Determine the [x, y] coordinate at the center of the cell enclosing the given text.  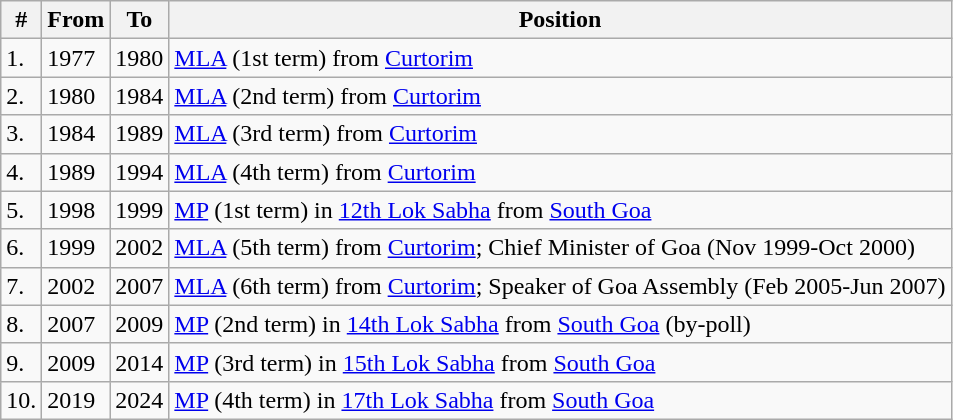
MLA (4th term) from Curtorim [560, 172]
2. [22, 96]
5. [22, 210]
MP (4th term) in 17th Lok Sabha from South Goa [560, 400]
9. [22, 362]
MLA (6th term) from Curtorim; Speaker of Goa Assembly (Feb 2005-Jun 2007) [560, 286]
From [76, 20]
MLA (1st term) from Curtorim [560, 58]
MP (3rd term) in 15th Lok Sabha from South Goa [560, 362]
8. [22, 324]
10. [22, 400]
1998 [76, 210]
6. [22, 248]
MLA (2nd term) from Curtorim [560, 96]
7. [22, 286]
2019 [76, 400]
# [22, 20]
1. [22, 58]
1977 [76, 58]
To [140, 20]
3. [22, 134]
2024 [140, 400]
Position [560, 20]
MLA (5th term) from Curtorim; Chief Minister of Goa (Nov 1999-Oct 2000) [560, 248]
1994 [140, 172]
2014 [140, 362]
MP (1st term) in 12th Lok Sabha from South Goa [560, 210]
MLA (3rd term) from Curtorim [560, 134]
4. [22, 172]
MP (2nd term) in 14th Lok Sabha from South Goa (by-poll) [560, 324]
